Return the (X, Y) coordinate for the center point of the cell that contains the specified text.  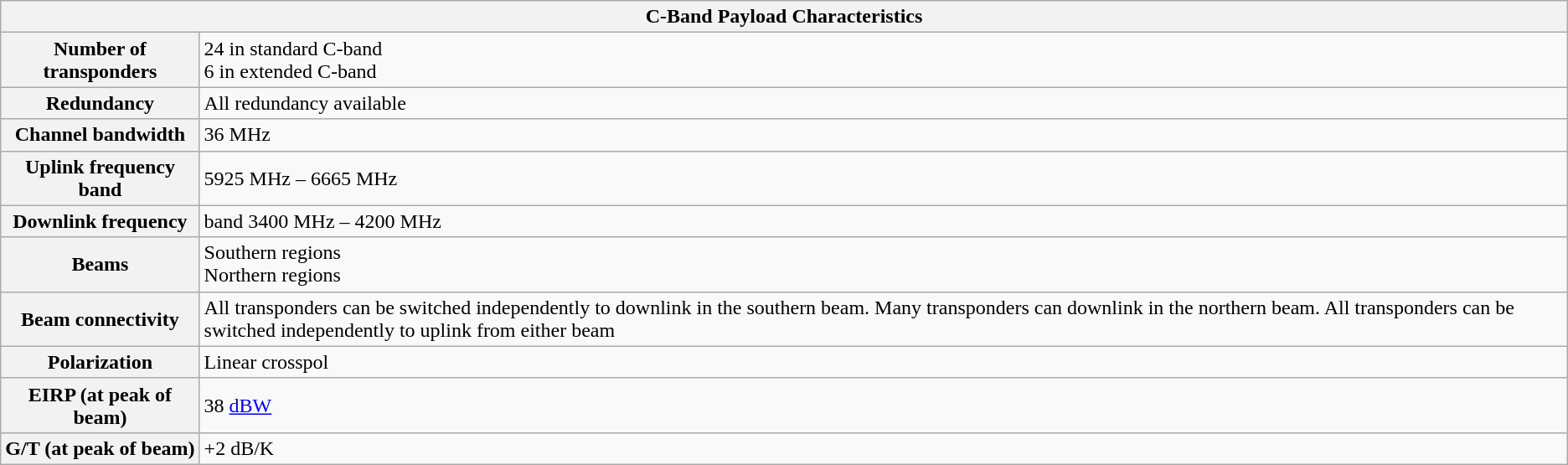
+2 dB/K (883, 448)
EIRP (at peak of beam) (101, 406)
Linear crosspol (883, 362)
Redundancy (101, 103)
36 MHz (883, 135)
Number of transponders (101, 60)
Polarization (101, 362)
5925 MHz – 6665 MHz (883, 178)
C-Band Payload Characteristics (784, 17)
band 3400 MHz – 4200 MHz (883, 221)
Southern regionsNorthern regions (883, 265)
Uplink frequency band (101, 178)
Beams (101, 265)
38 dBW (883, 406)
G/T (at peak of beam) (101, 448)
All redundancy available (883, 103)
24 in standard C-band6 in extended C-band (883, 60)
Channel bandwidth (101, 135)
Beam connectivity (101, 318)
Downlink frequency (101, 221)
